For the text-containing cell, return its midpoint in [x, y] coordinate format. 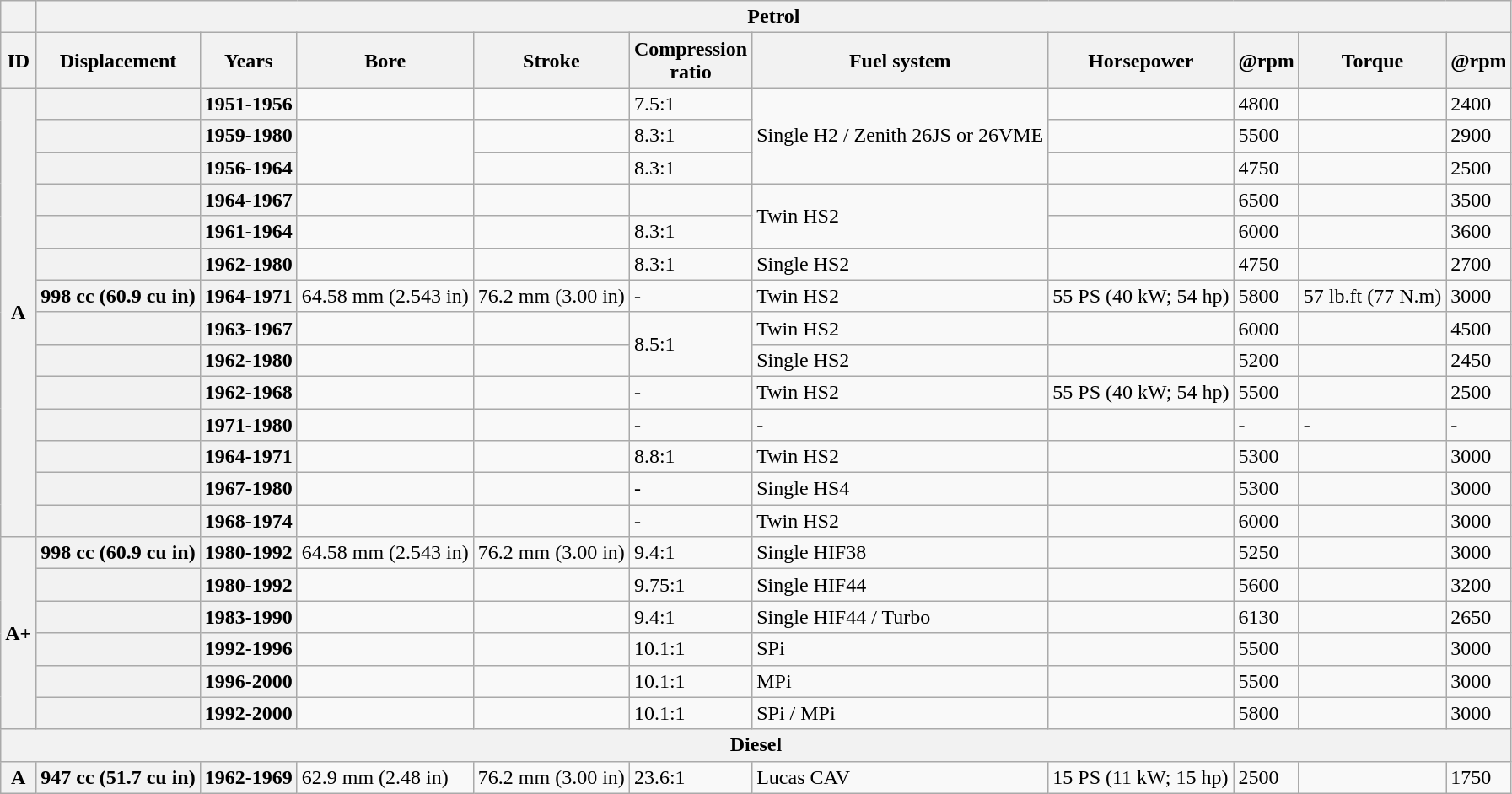
947 cc (51.7 cu in) [118, 777]
2900 [1479, 136]
6130 [1267, 617]
2650 [1479, 617]
1962-1968 [248, 392]
4500 [1479, 328]
1961-1964 [248, 232]
23.6:1 [690, 777]
2450 [1479, 360]
Bore [385, 61]
Torque [1372, 61]
Years [248, 61]
Fuel system [901, 61]
2700 [1479, 264]
ID [19, 61]
Stroke [552, 61]
Compressionratio [690, 61]
Single HS4 [901, 489]
1963-1967 [248, 328]
15 PS (11 kW; 15 hp) [1141, 777]
Single HIF44 [901, 585]
1968-1974 [248, 521]
2400 [1479, 104]
Single HIF44 / Turbo [901, 617]
5250 [1267, 553]
5600 [1267, 585]
4800 [1267, 104]
62.9 mm (2.48 in) [385, 777]
8.8:1 [690, 457]
Displacement [118, 61]
MPi [901, 681]
1956-1964 [248, 168]
Horsepower [1141, 61]
1964-1967 [248, 200]
Petrol [774, 17]
3500 [1479, 200]
A+ [19, 633]
1996-2000 [248, 681]
1971-1980 [248, 424]
8.5:1 [690, 344]
1983-1990 [248, 617]
5200 [1267, 360]
3200 [1479, 585]
7.5:1 [690, 104]
1967-1980 [248, 489]
57 lb.ft (77 N.m) [1372, 296]
1992-2000 [248, 713]
6500 [1267, 200]
1951-1956 [248, 104]
3600 [1479, 232]
SPi [901, 649]
9.75:1 [690, 585]
Single HIF38 [901, 553]
Diesel [756, 745]
1959-1980 [248, 136]
1962-1969 [248, 777]
SPi / MPi [901, 713]
Lucas CAV [901, 777]
Single H2 / Zenith 26JS or 26VME [901, 136]
1992-1996 [248, 649]
1750 [1479, 777]
